Scan for the cell matching the given text and deliver its (X, Y) coordinate at center. 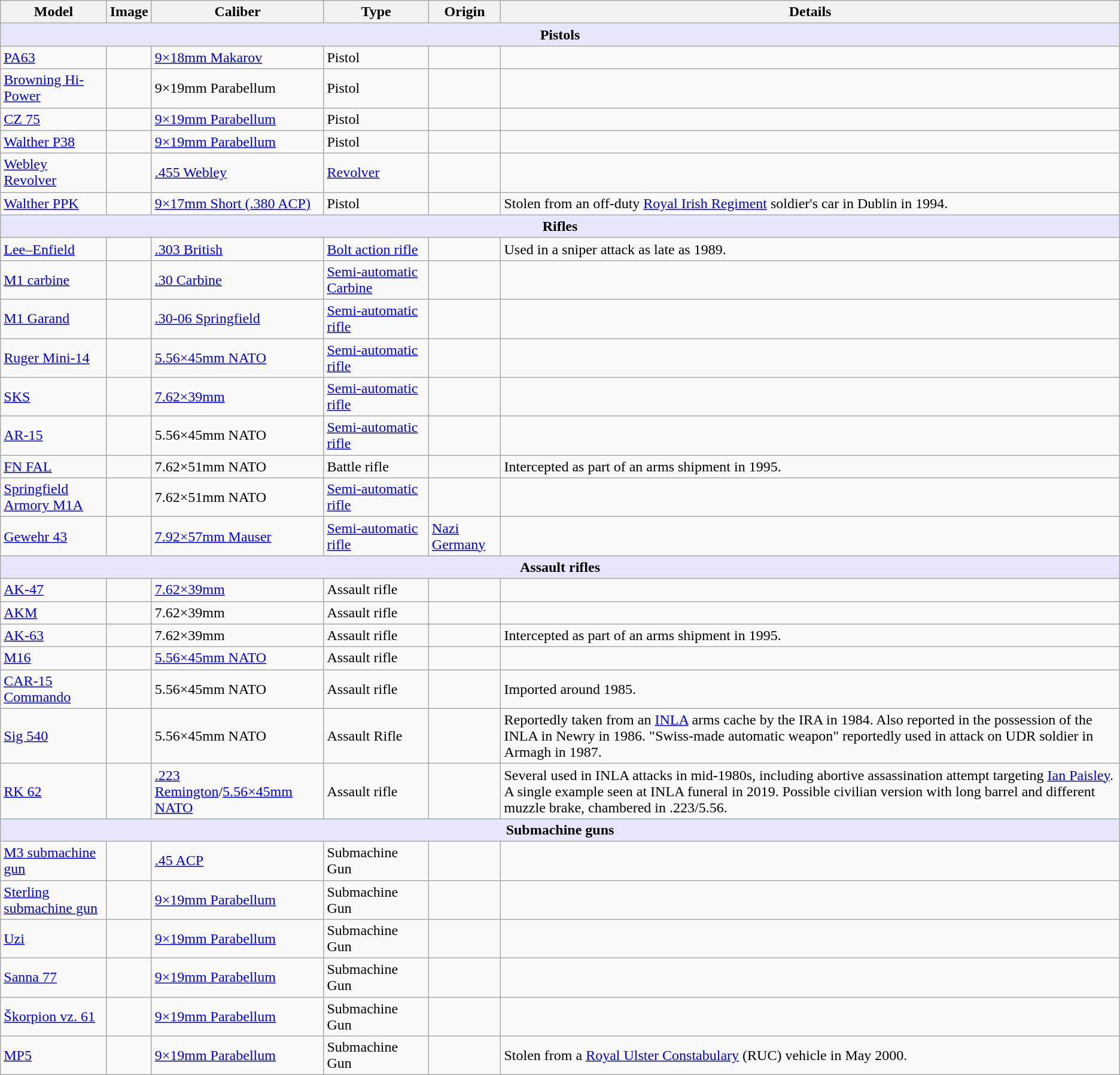
AK-63 (54, 635)
.455 Webley (238, 172)
Stolen from an off-duty Royal Irish Regiment soldier's car in Dublin in 1994. (810, 203)
Škorpion vz. 61 (54, 1017)
Browning Hi-Power (54, 89)
.30-06 Springfield (238, 318)
MP5 (54, 1055)
M1 carbine (54, 280)
Caliber (238, 12)
M3 submachine gun (54, 860)
9×18mm Makarov (238, 57)
Springfield Armory M1A (54, 498)
SKS (54, 397)
M16 (54, 658)
Sig 540 (54, 736)
Lee–Enfield (54, 249)
Walther P38 (54, 142)
Details (810, 12)
.45 ACP (238, 860)
Sterling submachine gun (54, 900)
Battle rifle (376, 467)
Imported around 1985. (810, 689)
AKM (54, 613)
Rifles (560, 226)
Assault Rifle (376, 736)
Walther PPK (54, 203)
Origin (464, 12)
.303 British (238, 249)
Sanna 77 (54, 977)
Submachine guns (560, 830)
Image (129, 12)
9×17mm Short (.380 ACP) (238, 203)
Semi-automatic Carbine (376, 280)
Assault rifles (560, 567)
AR-15 (54, 436)
Webley Revolver (54, 172)
Ruger Mini-14 (54, 358)
Model (54, 12)
CAR-15 Commando (54, 689)
Used in a sniper attack as late as 1989. (810, 249)
Stolen from a Royal Ulster Constabulary (RUC) vehicle in May 2000. (810, 1055)
AK-47 (54, 590)
Uzi (54, 939)
Pistols (560, 35)
RK 62 (54, 791)
Bolt action rifle (376, 249)
FN FAL (54, 467)
.30 Carbine (238, 280)
CZ 75 (54, 119)
.223 Remington/5.56×45mm NATO (238, 791)
PA63 (54, 57)
Type (376, 12)
M1 Garand (54, 318)
7.92×57mm Mauser (238, 536)
Revolver (376, 172)
Gewehr 43 (54, 536)
Nazi Germany (464, 536)
